From the cell containing the given text, extract its center point as (X, Y) coordinate. 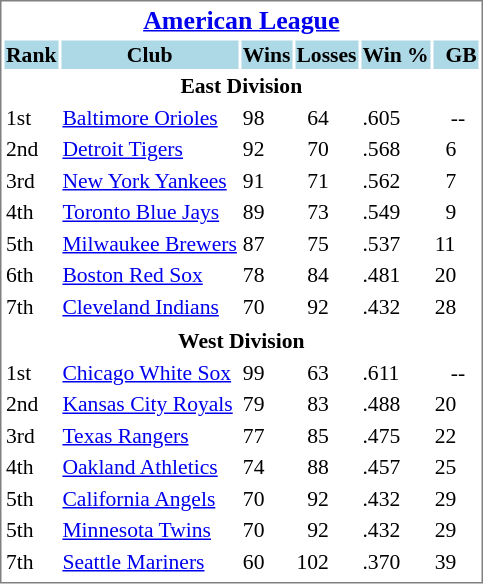
6 (456, 149)
79 (266, 404)
77 (266, 436)
Win % (396, 54)
89 (266, 212)
74 (266, 467)
California Angels (150, 498)
Losses (326, 54)
83 (326, 404)
75 (326, 244)
Cleveland Indians (150, 306)
85 (326, 436)
Seattle Mariners (150, 562)
.475 (396, 436)
Detroit Tigers (150, 149)
Toronto Blue Jays (150, 212)
102 (326, 562)
.611 (396, 372)
Kansas City Royals (150, 404)
87 (266, 244)
Rank (30, 54)
.568 (396, 149)
.370 (396, 562)
39 (456, 562)
98 (266, 118)
Wins (266, 54)
.549 (396, 212)
.562 (396, 180)
22 (456, 436)
Chicago White Sox (150, 372)
Milwaukee Brewers (150, 244)
.457 (396, 467)
91 (266, 180)
25 (456, 467)
American League (241, 20)
71 (326, 180)
Texas Rangers (150, 436)
99 (266, 372)
11 (456, 244)
Oakland Athletics (150, 467)
60 (266, 562)
.537 (396, 244)
.605 (396, 118)
7 (456, 180)
28 (456, 306)
.488 (396, 404)
West Division (241, 341)
East Division (241, 86)
9 (456, 212)
New York Yankees (150, 180)
.481 (396, 275)
Boston Red Sox (150, 275)
88 (326, 467)
84 (326, 275)
78 (266, 275)
Minnesota Twins (150, 530)
63 (326, 372)
Baltimore Orioles (150, 118)
64 (326, 118)
6th (30, 275)
GB (456, 54)
73 (326, 212)
Club (150, 54)
